Extract the [x, y] coordinate from the center of the cell holding the provided text.  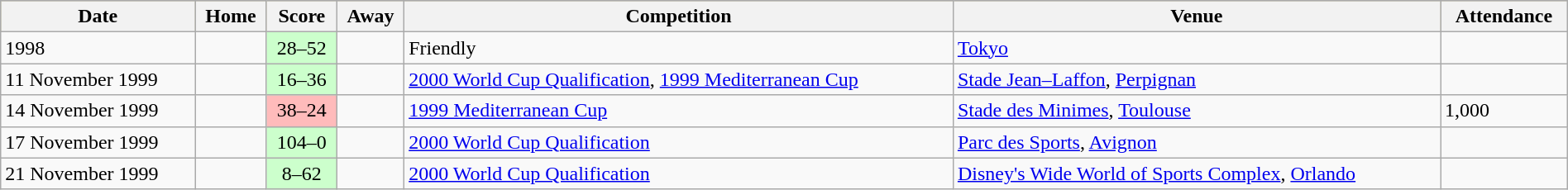
Away [370, 17]
Date [98, 17]
Tokyo [1196, 48]
11 November 1999 [98, 79]
Parc des Sports, Avignon [1196, 142]
Disney's Wide World of Sports Complex, Orlando [1196, 173]
104–0 [301, 142]
1998 [98, 48]
21 November 1999 [98, 173]
8–62 [301, 173]
2000 World Cup Qualification, 1999 Mediterranean Cup [679, 79]
Stade des Minimes, Toulouse [1196, 111]
17 November 1999 [98, 142]
28–52 [301, 48]
Venue [1196, 17]
Home [232, 17]
Attendance [1504, 17]
Stade Jean–Laffon, Perpignan [1196, 79]
1,000 [1504, 111]
16–36 [301, 79]
Score [301, 17]
Competition [679, 17]
Friendly [679, 48]
14 November 1999 [98, 111]
38–24 [301, 111]
1999 Mediterranean Cup [679, 111]
